Identify which cell holds the provided text, then report its (x, y) central coordinate. 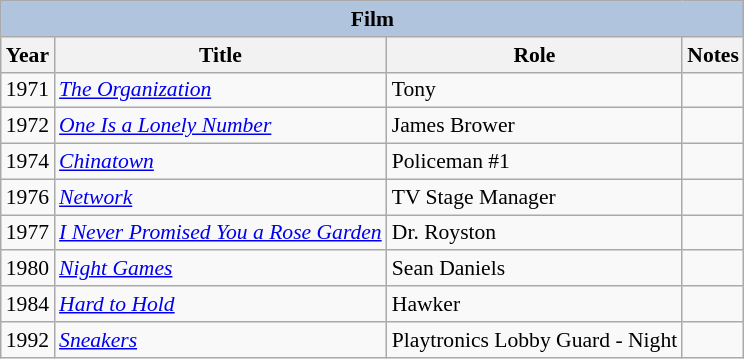
I Never Promised You a Rose Garden (220, 233)
One Is a Lonely Number (220, 126)
Sean Daniels (535, 269)
Film (372, 19)
Hawker (535, 304)
1992 (28, 340)
James Brower (535, 126)
1974 (28, 162)
1971 (28, 90)
Year (28, 55)
Sneakers (220, 340)
Notes (713, 55)
1972 (28, 126)
The Organization (220, 90)
1977 (28, 233)
Role (535, 55)
1980 (28, 269)
Title (220, 55)
Hard to Hold (220, 304)
Policeman #1 (535, 162)
Tony (535, 90)
Chinatown (220, 162)
Night Games (220, 269)
1984 (28, 304)
1976 (28, 197)
Network (220, 197)
Playtronics Lobby Guard - Night (535, 340)
TV Stage Manager (535, 197)
Dr. Royston (535, 233)
